Return the (X, Y) coordinate for the center point of the cell that contains the specified text.  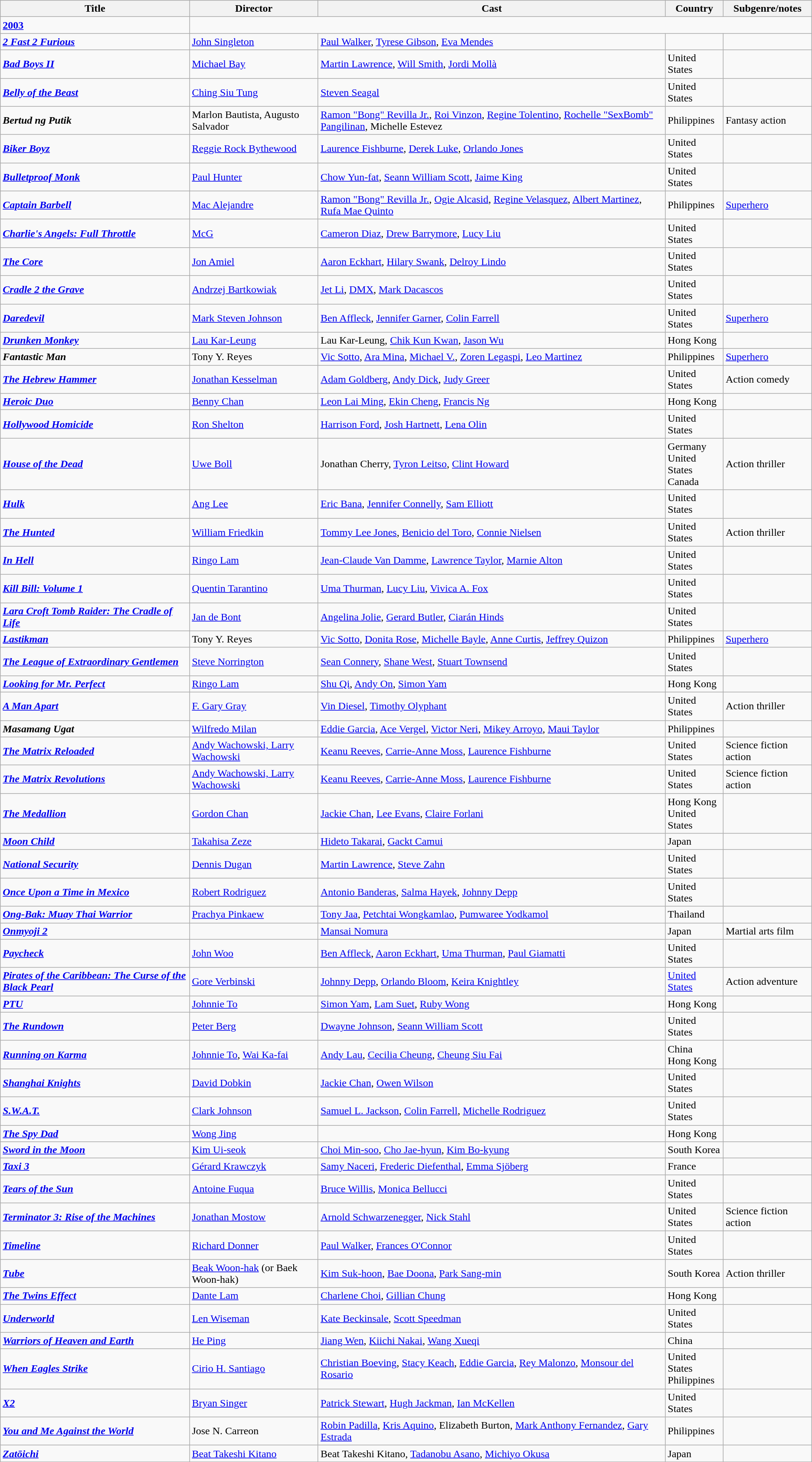
Jonathan Cherry, Tyron Leitso, Clint Howard (491, 464)
Steven Seagal (491, 92)
Eddie Garcia, Ace Vergel, Victor Neri, Mikey Arroyo, Maui Taylor (491, 728)
The Hunted (95, 532)
Hong KongUnited States (694, 813)
Gore Verbinski (254, 981)
Bad Boys II (95, 64)
Terminator 3: Rise of the Machines (95, 1217)
Daredevil (95, 318)
Ang Lee (254, 504)
In Hell (95, 561)
Jonathan Kesselman (254, 379)
Captain Barbell (95, 205)
Warriors of Heaven and Earth (95, 1341)
Underworld (95, 1318)
Tommy Lee Jones, Benicio del Toro, Connie Nielsen (491, 532)
Jackie Chan, Lee Evans, Claire Forlani (491, 813)
Drunken Monkey (95, 341)
Aaron Eckhart, Hilary Swank, Delroy Lindo (491, 261)
Taxi 3 (95, 1167)
The Rundown (95, 1026)
Hulk (95, 504)
Jiang Wen, Kiichi Nakai, Wang Xueqi (491, 1341)
Martin Lawrence, Steve Zahn (491, 864)
Sean Connery, Shane West, Stuart Townsend (491, 661)
France (694, 1167)
Cirio H. Santiago (254, 1369)
Hideto Takarai, Gackt Camui (491, 842)
Vic Sotto, Ara Mina, Michael V., Zoren Legaspi, Leo Martinez (491, 357)
China (694, 1341)
Heroic Duo (95, 402)
The Medallion (95, 813)
Johnny Depp, Orlando Bloom, Keira Knightley (491, 981)
Antoine Fuqua (254, 1189)
Ramon "Bong" Revilla Jr., Roi Vinzon, Regine Tolentino, Rochelle "SexBomb" Pangilinan, Michelle Estevez (491, 121)
He Ping (254, 1341)
Christian Boeving, Stacy Keach, Eddie Garcia, Rey Malonzo, Monsour del Rosario (491, 1369)
Timeline (95, 1245)
Masamang Ugat (95, 728)
Lau Kar-Leung, Chik Kun Kwan, Jason Wu (491, 341)
The Hebrew Hammer (95, 379)
Tears of the Sun (95, 1189)
Charlie's Angels: Full Throttle (95, 233)
Dwayne Johnson, Seann William Scott (491, 1026)
Martin Lawrence, Will Smith, Jordi Mollà (491, 64)
Bruce Willis, Monica Bellucci (491, 1189)
Jan de Bont (254, 617)
Ramon "Bong" Revilla Jr., Ogie Alcasid, Regine Velasquez, Albert Martinez, Rufa Mae Quinto (491, 205)
Mansai Nomura (491, 931)
Gérard Krawczyk (254, 1167)
Kate Beckinsale, Scott Speedman (491, 1318)
McG (254, 233)
Adam Goldberg, Andy Dick, Judy Greer (491, 379)
Leon Lai Ming, Ekin Cheng, Francis Ng (491, 402)
Benny Chan (254, 402)
Beat Takeshi Kitano (254, 1453)
Moon Child (95, 842)
Jonathan Mostow (254, 1217)
John Singleton (254, 42)
Samuel L. Jackson, Colin Farrell, Michelle Rodriguez (491, 1111)
Biker Boyz (95, 148)
Kim Suk-hoon, Bae Doona, Park Sang-min (491, 1274)
Dennis Dugan (254, 864)
Onmyoji 2 (95, 931)
Angelina Jolie, Gerard Butler, Ciarán Hinds (491, 617)
Marlon Bautista, Augusto Salvador (254, 121)
The League of Extraordinary Gentlemen (95, 661)
Once Upon a Time in Mexico (95, 892)
S.W.A.T. (95, 1111)
Simon Yam, Lam Suet, Ruby Wong (491, 1004)
National Security (95, 864)
Title (95, 9)
Cameron Diaz, Drew Barrymore, Lucy Liu (491, 233)
GermanyUnited StatesCanada (694, 464)
Choi Min-soo, Cho Jae-hyun, Kim Bo-kyung (491, 1150)
Harrison Ford, Josh Hartnett, Lena Olin (491, 424)
United StatesPhilippines (694, 1369)
Clark Johnson (254, 1111)
Shu Qi, Andy On, Simon Yam (491, 684)
Wilfredo Milan (254, 728)
Paycheck (95, 954)
F. Gary Gray (254, 706)
Patrick Stewart, Hugh Jackman, Ian McKellen (491, 1403)
Arnold Schwarzenegger, Nick Stahl (491, 1217)
Robert Rodriguez (254, 892)
Thailand (694, 915)
Johnnie To, Wai Ka-fai (254, 1054)
Vic Sotto, Donita Rose, Michelle Bayle, Anne Curtis, Jeffrey Quizon (491, 639)
Tube (95, 1274)
Lastikman (95, 639)
Ben Affleck, Aaron Eckhart, Uma Thurman, Paul Giamatti (491, 954)
The Spy Dad (95, 1134)
Prachya Pinkaew (254, 915)
Bulletproof Monk (95, 177)
Sword in the Moon (95, 1150)
Looking for Mr. Perfect (95, 684)
Jose N. Carreon (254, 1431)
Lara Croft Tomb Raider: The Cradle of Life (95, 617)
Wong Jing (254, 1134)
Kill Bill: Volume 1 (95, 588)
Martial arts film (767, 931)
Johnnie To (254, 1004)
Zatōichi (95, 1453)
David Dobkin (254, 1083)
House of the Dead (95, 464)
Uma Thurman, Lucy Liu, Vivica A. Fox (491, 588)
Tony Jaa, Petchtai Wongkamlao, Pumwaree Yodkamol (491, 915)
2 Fast 2 Furious (95, 42)
PTU (95, 1004)
Mac Alejandre (254, 205)
Bertud ng Putik (95, 121)
Andy Lau, Cecilia Cheung, Cheung Siu Fai (491, 1054)
Kim Ui-seok (254, 1150)
John Woo (254, 954)
Jet Li, DMX, Mark Dacascos (491, 290)
Richard Donner (254, 1245)
Jean-Claude Van Damme, Lawrence Taylor, Marnie Alton (491, 561)
Uwe Boll (254, 464)
Peter Berg (254, 1026)
Action comedy (767, 379)
Fantasy action (767, 121)
Paul Walker, Tyrese Gibson, Eva Mendes (491, 42)
Hollywood Homicide (95, 424)
Subgenre/notes (767, 9)
Steve Norrington (254, 661)
Antonio Banderas, Salma Hayek, Johnny Depp (491, 892)
Beak Woon-hak (or Baek Woon-hak) (254, 1274)
Beat Takeshi Kitano, Tadanobu Asano, Michiyo Okusa (491, 1453)
Andrzej Bartkowiak (254, 290)
Cast (491, 9)
Jon Amiel (254, 261)
ChinaHong Kong (694, 1054)
Pirates of the Caribbean: The Curse of the Black Pearl (95, 981)
Paul Hunter (254, 177)
Eric Bana, Jennifer Connelly, Sam Elliott (491, 504)
The Twins Effect (95, 1296)
You and Me Against the World (95, 1431)
Ong-Bak: Muay Thai Warrior (95, 915)
Laurence Fishburne, Derek Luke, Orlando Jones (491, 148)
Ching Siu Tung (254, 92)
Vin Diesel, Timothy Olyphant (491, 706)
The Core (95, 261)
The Matrix Reloaded (95, 751)
Director (254, 9)
Bryan Singer (254, 1403)
Michael Bay (254, 64)
Lau Kar-Leung (254, 341)
Mark Steven Johnson (254, 318)
Paul Walker, Frances O'Connor (491, 1245)
When Eagles Strike (95, 1369)
X2 (95, 1403)
Len Wiseman (254, 1318)
A Man Apart (95, 706)
Dante Lam (254, 1296)
2003 (95, 25)
Belly of the Beast (95, 92)
Chow Yun-fat, Seann William Scott, Jaime King (491, 177)
Takahisa Zeze (254, 842)
Charlene Choi, Gillian Chung (491, 1296)
Fantastic Man (95, 357)
Action adventure (767, 981)
The Matrix Revolutions (95, 779)
Samy Naceri, Frederic Diefenthal, Emma Sjöberg (491, 1167)
Ben Affleck, Jennifer Garner, Colin Farrell (491, 318)
Gordon Chan (254, 813)
Cradle 2 the Grave (95, 290)
Jackie Chan, Owen Wilson (491, 1083)
Quentin Tarantino (254, 588)
William Friedkin (254, 532)
Country (694, 9)
Running on Karma (95, 1054)
Robin Padilla, Kris Aquino, Elizabeth Burton, Mark Anthony Fernandez, Gary Estrada (491, 1431)
Reggie Rock Bythewood (254, 148)
Ron Shelton (254, 424)
Shanghai Knights (95, 1083)
